For the text-containing cell, return its midpoint in (x, y) coordinate format. 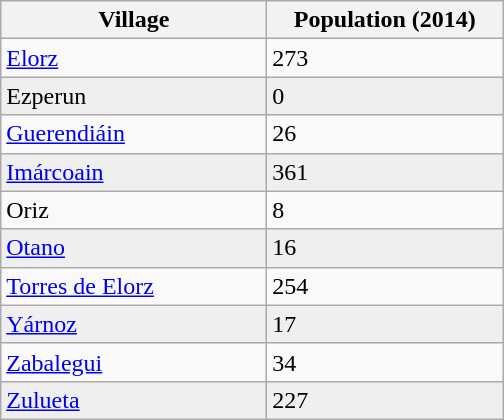
8 (385, 210)
Elorz (134, 58)
Ezperun (134, 96)
273 (385, 58)
Population (2014) (385, 20)
254 (385, 286)
Zabalegui (134, 362)
0 (385, 96)
361 (385, 172)
17 (385, 324)
Village (134, 20)
Oriz (134, 210)
Torres de Elorz (134, 286)
Yárnoz (134, 324)
Guerendiáin (134, 134)
16 (385, 248)
34 (385, 362)
227 (385, 400)
Otano (134, 248)
Zulueta (134, 400)
Imárcoain (134, 172)
26 (385, 134)
